Pinpoint the cell where the given text exists, returning its [X, Y] midpoint coordinate. 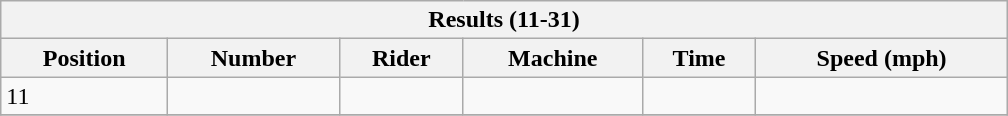
11 [84, 96]
Machine [552, 58]
Position [84, 58]
Results (11-31) [504, 20]
Number [254, 58]
Rider [401, 58]
Speed (mph) [882, 58]
Time [699, 58]
